Return [x, y] of the center of cell containing provided text 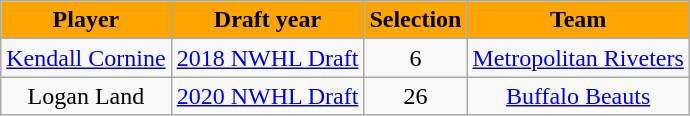
Player [86, 20]
2020 NWHL Draft [268, 96]
6 [416, 58]
Draft year [268, 20]
Buffalo Beauts [578, 96]
Kendall Cornine [86, 58]
Selection [416, 20]
Logan Land [86, 96]
Metropolitan Riveters [578, 58]
2018 NWHL Draft [268, 58]
26 [416, 96]
Team [578, 20]
